Search for the cell housing the specified text and yield its (x, y) center coordinate. 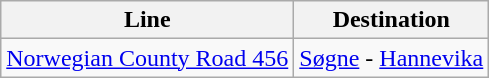
Norwegian County Road 456 (148, 58)
Line (148, 20)
Destination (392, 20)
Søgne - Hannevika (392, 58)
